From the cell containing the given text, extract its center point as (x, y) coordinate. 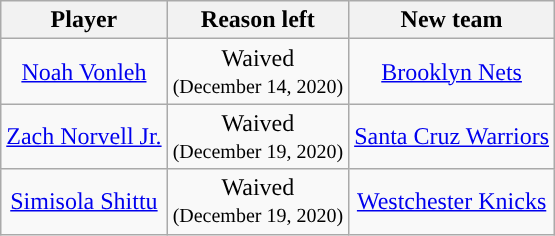
Waived(December 14, 2020) (258, 72)
Zach Norvell Jr. (84, 136)
Santa Cruz Warriors (452, 136)
Brooklyn Nets (452, 72)
Reason left (258, 20)
Noah Vonleh (84, 72)
Simisola Shittu (84, 202)
Player (84, 20)
New team (452, 20)
Westchester Knicks (452, 202)
